Identify which cell holds the provided text, then report its [x, y] central coordinate. 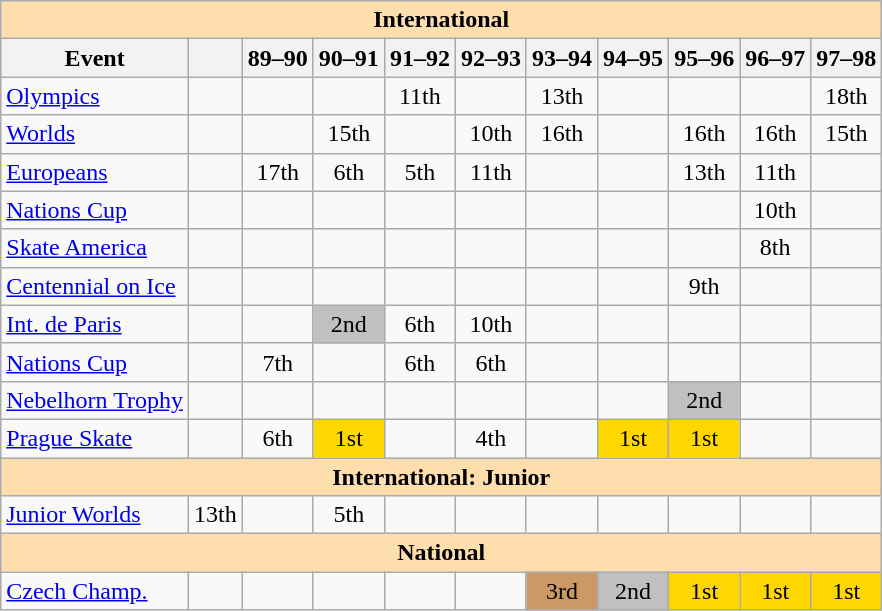
97–98 [846, 58]
Centennial on Ice [95, 286]
Junior Worlds [95, 515]
8th [776, 248]
Int. de Paris [95, 324]
Event [95, 58]
Olympics [95, 96]
90–91 [348, 58]
92–93 [490, 58]
Prague Skate [95, 438]
95–96 [704, 58]
Czech Champ. [95, 591]
89–90 [278, 58]
Skate America [95, 248]
94–95 [634, 58]
National [442, 553]
International [442, 20]
International: Junior [442, 477]
17th [278, 172]
96–97 [776, 58]
Nebelhorn Trophy [95, 400]
91–92 [420, 58]
18th [846, 96]
7th [278, 362]
93–94 [562, 58]
Worlds [95, 134]
Europeans [95, 172]
4th [490, 438]
9th [704, 286]
3rd [562, 591]
